Identify which cell holds the provided text, then report its [X, Y] central coordinate. 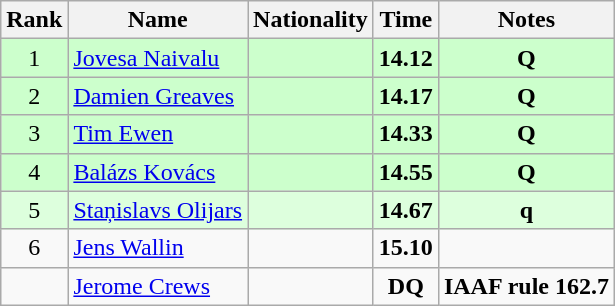
14.12 [406, 58]
Staņislavs Olijars [158, 210]
Tim Ewen [158, 134]
DQ [406, 286]
14.55 [406, 172]
14.67 [406, 210]
Balázs Kovács [158, 172]
14.17 [406, 96]
5 [34, 210]
Time [406, 20]
2 [34, 96]
Jens Wallin [158, 248]
1 [34, 58]
IAAF rule 162.7 [526, 286]
4 [34, 172]
Jovesa Naivalu [158, 58]
Jerome Crews [158, 286]
Nationality [311, 20]
6 [34, 248]
3 [34, 134]
14.33 [406, 134]
Rank [34, 20]
q [526, 210]
Name [158, 20]
Notes [526, 20]
Damien Greaves [158, 96]
15.10 [406, 248]
